Return the [X, Y] coordinate for the center point of the cell that contains the specified text.  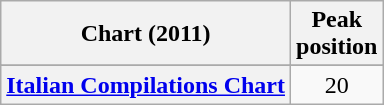
20 [337, 85]
Italian Compilations Chart [146, 85]
Peakposition [337, 34]
Chart (2011) [146, 34]
